Provide the (X, Y) coordinate of the cell's center where the given text is located.  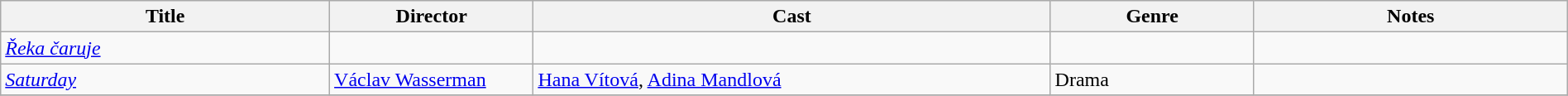
Director (432, 17)
Title (165, 17)
Řeka čaruje (165, 48)
Saturday (165, 79)
Cast (792, 17)
Hana Vítová, Adina Mandlová (792, 79)
Václav Wasserman (432, 79)
Notes (1411, 17)
Genre (1152, 17)
Drama (1152, 79)
